Search for the cell housing the specified text and yield its (x, y) center coordinate. 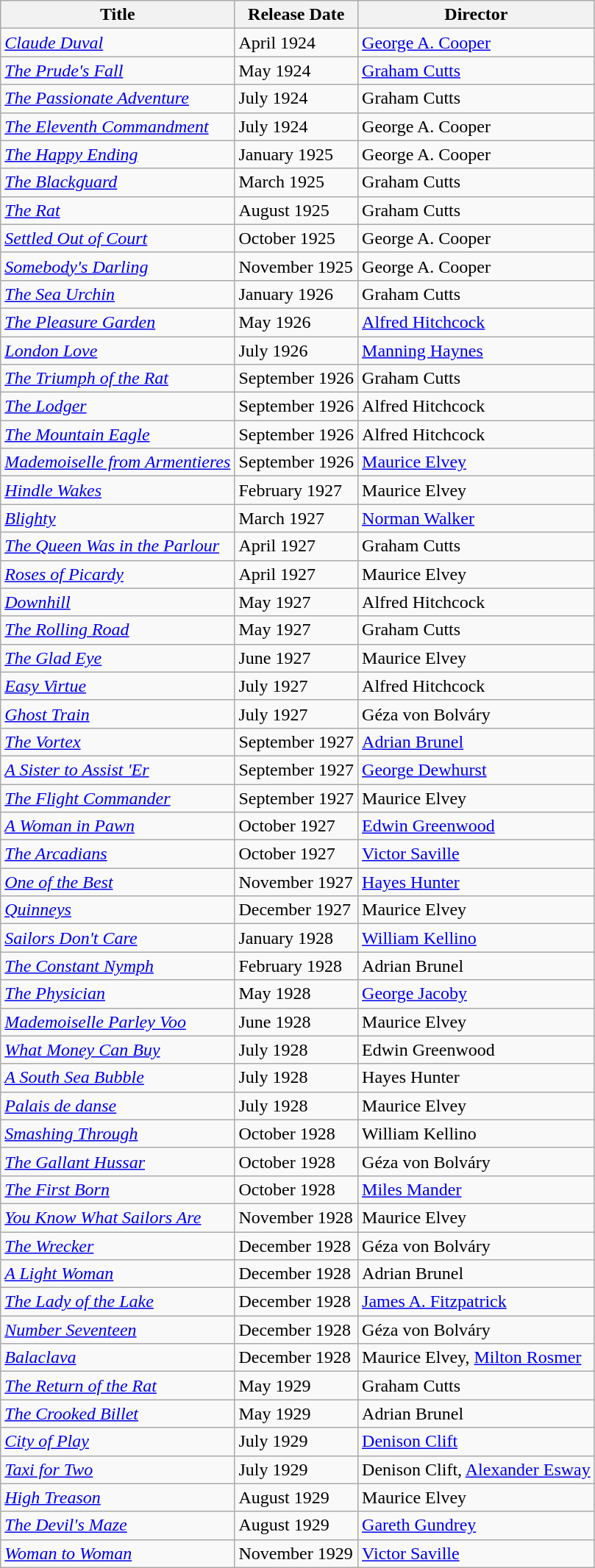
June 1928 (296, 1022)
George Jacoby (477, 994)
October 1925 (296, 238)
March 1927 (296, 518)
Roses of Picardy (118, 574)
A Light Woman (118, 1274)
April 1924 (296, 43)
The Return of the Rat (118, 1386)
November 1927 (296, 882)
Settled Out of Court (118, 238)
Claude Duval (118, 43)
George Dewhurst (477, 770)
Mademoiselle Parley Voo (118, 1022)
March 1925 (296, 182)
Gareth Gundrey (477, 1525)
High Treason (118, 1497)
The Sea Urchin (118, 294)
A South Sea Bubble (118, 1078)
A Woman in Pawn (118, 826)
The Physician (118, 994)
Number Seventeen (118, 1330)
Balaclava (118, 1358)
The Prude's Fall (118, 71)
Woman to Woman (118, 1553)
James A. Fitzpatrick (477, 1302)
Director (477, 15)
The Wrecker (118, 1246)
Sailors Don't Care (118, 938)
January 1926 (296, 294)
What Money Can Buy (118, 1050)
The First Born (118, 1189)
August 1925 (296, 210)
Quinneys (118, 910)
Smashing Through (118, 1134)
The Mountain Eagle (118, 434)
Denison Clift (477, 1442)
February 1927 (296, 490)
Denison Clift, Alexander Esway (477, 1469)
May 1928 (296, 994)
May 1926 (296, 322)
February 1928 (296, 966)
The Gallant Hussar (118, 1161)
June 1927 (296, 658)
Ghost Train (118, 714)
The Devil's Maze (118, 1525)
Easy Virtue (118, 686)
Release Date (296, 15)
Blighty (118, 518)
London Love (118, 351)
December 1927 (296, 910)
The Arcadians (118, 854)
Mademoiselle from Armentieres (118, 462)
May 1924 (296, 71)
Downhill (118, 602)
The Rat (118, 210)
November 1929 (296, 1553)
The Passionate Adventure (118, 99)
The Happy Ending (118, 154)
You Know What Sailors Are (118, 1217)
Manning Haynes (477, 351)
Palais de danse (118, 1106)
November 1925 (296, 266)
The Glad Eye (118, 658)
A Sister to Assist 'Er (118, 770)
The Triumph of the Rat (118, 379)
The Lady of the Lake (118, 1302)
Somebody's Darling (118, 266)
The Constant Nymph (118, 966)
The Queen Was in the Parlour (118, 546)
The Pleasure Garden (118, 322)
The Flight Commander (118, 798)
January 1928 (296, 938)
Maurice Elvey, Milton Rosmer (477, 1358)
City of Play (118, 1442)
The Crooked Billet (118, 1414)
November 1928 (296, 1217)
July 1926 (296, 351)
January 1925 (296, 154)
The Rolling Road (118, 630)
Norman Walker (477, 518)
The Lodger (118, 407)
The Eleventh Commandment (118, 126)
The Vortex (118, 742)
One of the Best (118, 882)
Miles Mander (477, 1189)
Taxi for Two (118, 1469)
The Blackguard (118, 182)
Hindle Wakes (118, 490)
Title (118, 15)
